Return [X, Y] of the center of cell containing provided text 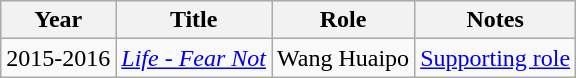
Supporting role [496, 58]
Title [194, 20]
Notes [496, 20]
2015-2016 [58, 58]
Life - Fear Not [194, 58]
Role [344, 20]
Wang Huaipo [344, 58]
Year [58, 20]
